Detect which cell encompasses the target text, then output its (X, Y) center coordinate. 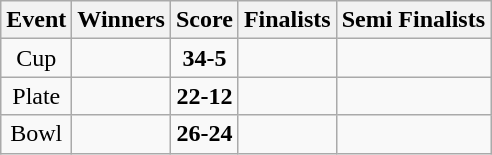
Cup (36, 58)
22-12 (204, 96)
Semi Finalists (413, 20)
Winners (122, 20)
Plate (36, 96)
Finalists (287, 20)
34-5 (204, 58)
26-24 (204, 134)
Score (204, 20)
Event (36, 20)
Bowl (36, 134)
